Search for the cell housing the specified text and yield its (X, Y) center coordinate. 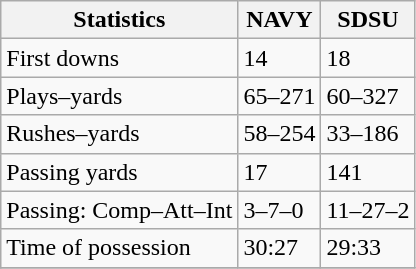
Passing yards (120, 172)
Plays–yards (120, 96)
18 (368, 58)
SDSU (368, 20)
65–271 (280, 96)
Time of possession (120, 248)
29:33 (368, 248)
Statistics (120, 20)
17 (280, 172)
NAVY (280, 20)
60–327 (368, 96)
3–7–0 (280, 210)
58–254 (280, 134)
First downs (120, 58)
33–186 (368, 134)
Rushes–yards (120, 134)
14 (280, 58)
Passing: Comp–Att–Int (120, 210)
141 (368, 172)
30:27 (280, 248)
11–27–2 (368, 210)
